Return [x, y] of the center of cell containing provided text 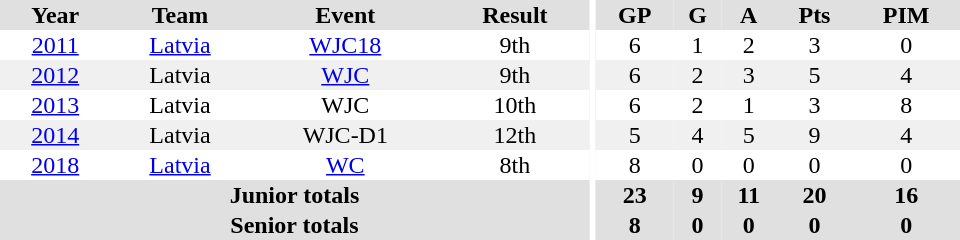
12th [515, 135]
23 [634, 195]
16 [906, 195]
Pts [815, 15]
PIM [906, 15]
2012 [55, 75]
20 [815, 195]
11 [749, 195]
A [749, 15]
G [698, 15]
Senior totals [294, 225]
2011 [55, 45]
2014 [55, 135]
Year [55, 15]
Event [346, 15]
GP [634, 15]
WJC18 [346, 45]
Team [180, 15]
8th [515, 165]
2018 [55, 165]
WC [346, 165]
WJC-D1 [346, 135]
Result [515, 15]
2013 [55, 105]
10th [515, 105]
Junior totals [294, 195]
